Capture the cell that displays the provided text and extract its [X, Y] central coordinate. 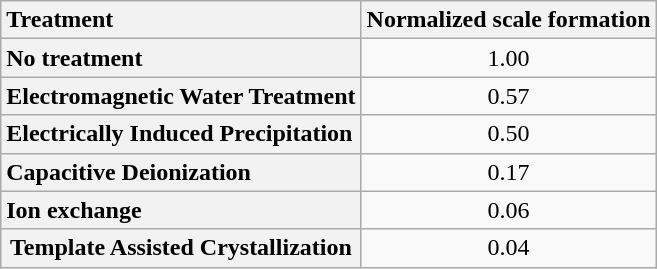
Electrically Induced Precipitation [181, 134]
No treatment [181, 58]
Ion exchange [181, 210]
1.00 [508, 58]
Electromagnetic Water Treatment [181, 96]
0.17 [508, 172]
0.50 [508, 134]
Normalized scale formation [508, 20]
0.06 [508, 210]
Template Assisted Crystallization [181, 248]
Capacitive Deionization [181, 172]
0.04 [508, 248]
Treatment [181, 20]
0.57 [508, 96]
